Pinpoint the cell where the given text exists, returning its [X, Y] midpoint coordinate. 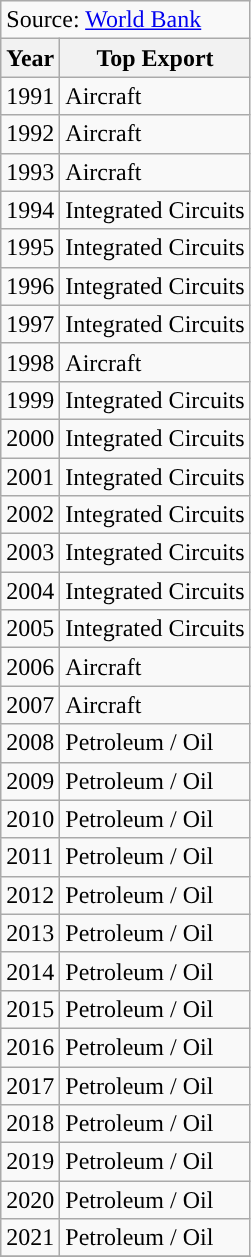
2000 [30, 438]
2009 [30, 781]
2007 [30, 705]
2018 [30, 1124]
1999 [30, 400]
2004 [30, 591]
2013 [30, 933]
1996 [30, 286]
2016 [30, 1047]
2002 [30, 515]
2003 [30, 553]
Year [30, 58]
2008 [30, 743]
2010 [30, 819]
Source: World Bank [126, 20]
2012 [30, 895]
1998 [30, 362]
2014 [30, 971]
2021 [30, 1238]
1993 [30, 172]
1991 [30, 96]
2015 [30, 1009]
2011 [30, 857]
2006 [30, 667]
2020 [30, 1200]
Top Export [155, 58]
2019 [30, 1162]
1997 [30, 324]
2001 [30, 477]
2005 [30, 629]
1992 [30, 134]
1994 [30, 210]
2017 [30, 1085]
1995 [30, 248]
